Find where the given text appears and provide that cell's center as [X, Y] coordinate. 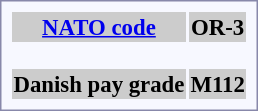
M112 [218, 84]
OR-3 [218, 27]
Danish pay grade [99, 84]
NATO code [99, 27]
